Return (x, y) of the center of cell containing provided text 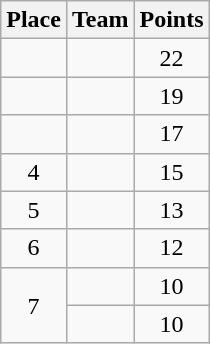
13 (172, 210)
5 (34, 210)
4 (34, 172)
7 (34, 305)
15 (172, 172)
17 (172, 134)
12 (172, 248)
Team (100, 20)
6 (34, 248)
Points (172, 20)
19 (172, 96)
Place (34, 20)
22 (172, 58)
